Locate the cell with the specified text and output its [x, y] center coordinate. 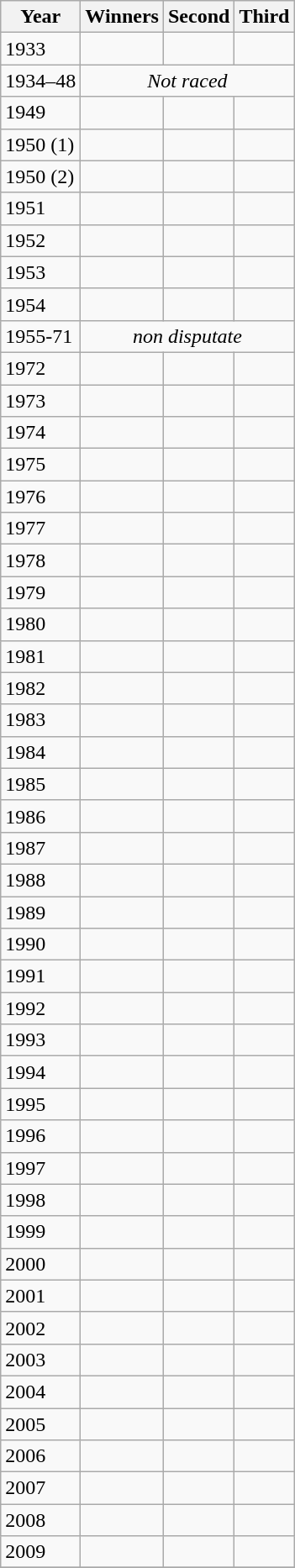
2005 [40, 1424]
1992 [40, 1008]
1987 [40, 848]
non disputate [187, 336]
2001 [40, 1296]
2009 [40, 1552]
1978 [40, 560]
1951 [40, 208]
Second [198, 17]
1981 [40, 656]
2006 [40, 1456]
2007 [40, 1488]
1999 [40, 1232]
Winners [123, 17]
1974 [40, 433]
1972 [40, 368]
1950 (2) [40, 176]
Year [40, 17]
1994 [40, 1072]
1954 [40, 304]
1997 [40, 1168]
Not raced [187, 81]
1973 [40, 401]
Third [264, 17]
1986 [40, 816]
1933 [40, 49]
1979 [40, 592]
1990 [40, 944]
2004 [40, 1392]
1975 [40, 465]
1984 [40, 752]
1982 [40, 688]
1976 [40, 497]
1998 [40, 1200]
1996 [40, 1136]
1991 [40, 976]
1995 [40, 1104]
1950 (1) [40, 145]
1988 [40, 880]
1980 [40, 624]
1993 [40, 1040]
1985 [40, 784]
1949 [40, 113]
2000 [40, 1264]
1952 [40, 240]
2008 [40, 1520]
1934–48 [40, 81]
1955-71 [40, 336]
1977 [40, 529]
2003 [40, 1360]
1989 [40, 912]
1983 [40, 720]
1953 [40, 272]
2002 [40, 1328]
